Capture the cell that displays the provided text and extract its [X, Y] central coordinate. 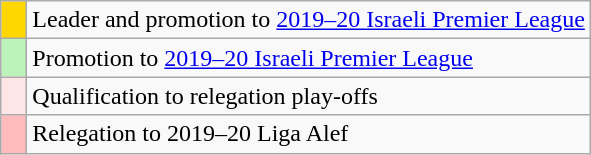
Promotion to 2019–20 Israeli Premier League [309, 58]
Qualification to relegation play-offs [309, 96]
Relegation to 2019–20 Liga Alef [309, 134]
Leader and promotion to 2019–20 Israeli Premier League [309, 20]
